Detect which cell encompasses the target text, then output its [x, y] center coordinate. 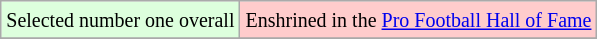
Enshrined in the Pro Football Hall of Fame [418, 20]
Selected number one overall [120, 20]
